From the cell containing the given text, extract its center point as (X, Y) coordinate. 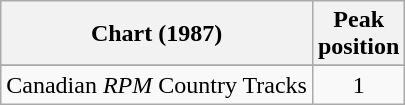
1 (358, 85)
Peakposition (358, 34)
Canadian RPM Country Tracks (157, 85)
Chart (1987) (157, 34)
